Determine the [X, Y] coordinate at the center of the cell enclosing the given text.  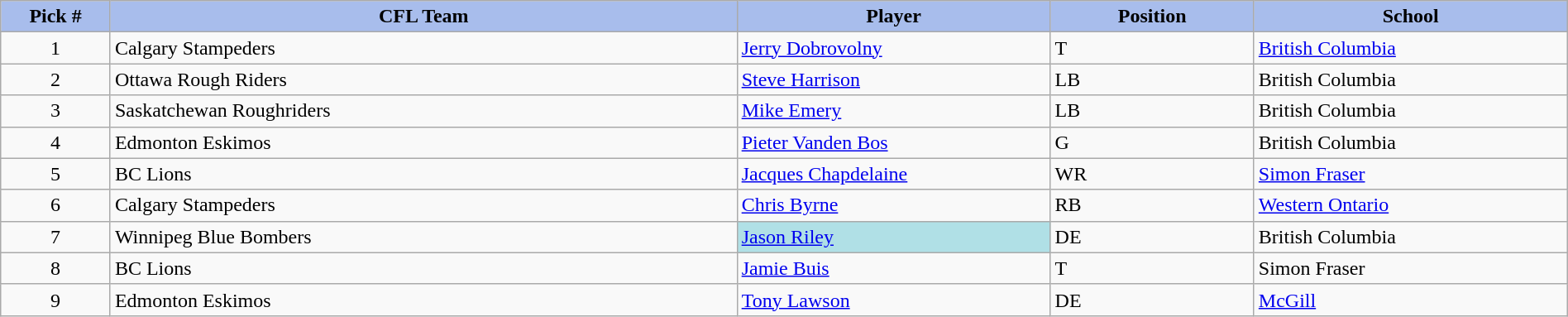
6 [56, 205]
5 [56, 174]
Pick # [56, 17]
2 [56, 79]
7 [56, 237]
Saskatchewan Roughriders [423, 111]
Position [1152, 17]
Steve Harrison [893, 79]
Jerry Dobrovolny [893, 48]
Player [893, 17]
9 [56, 300]
Jason Riley [893, 237]
McGill [1411, 300]
Pieter Vanden Bos [893, 142]
Winnipeg Blue Bombers [423, 237]
Western Ontario [1411, 205]
4 [56, 142]
Chris Byrne [893, 205]
Mike Emery [893, 111]
G [1152, 142]
3 [56, 111]
8 [56, 268]
Jamie Buis [893, 268]
Tony Lawson [893, 300]
Ottawa Rough Riders [423, 79]
Jacques Chapdelaine [893, 174]
School [1411, 17]
WR [1152, 174]
RB [1152, 205]
1 [56, 48]
CFL Team [423, 17]
